Determine the [x, y] coordinate at the center of the cell enclosing the given text.  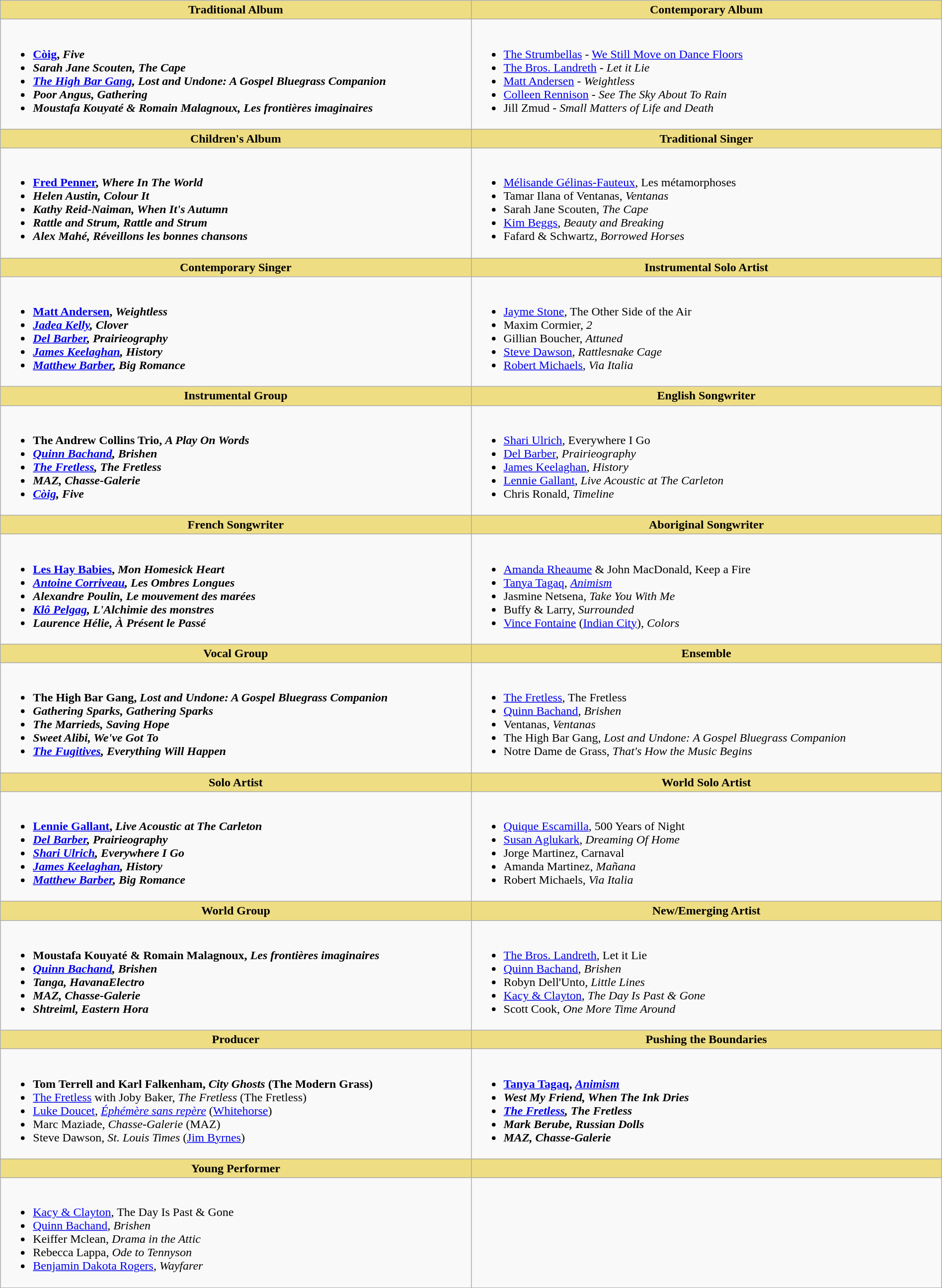
Moustafa Kouyaté & Romain Malagnoux, Les frontières imaginairesQuinn Bachand, BrishenTanga, HavanaElectroMAZ, Chasse-GalerieShtreiml, Eastern Hora [235, 976]
Aboriginal Songwriter [706, 525]
The Andrew Collins Trio, A Play On WordsQuinn Bachand, BrishenThe Fretless, The FretlessMAZ, Chasse-GalerieCòig, Five [235, 460]
Traditional Singer [706, 139]
Instrumental Solo Artist [706, 267]
Producer [235, 1040]
Traditional Album [235, 10]
Pushing the Boundaries [706, 1040]
Children's Album [235, 139]
Quique Escamilla, 500 Years of NightSusan Aglukark, Dreaming Of HomeJorge Martinez, CarnavalAmanda Martinez, MañanaRobert Michaels, Via Italia [706, 846]
Jayme Stone, The Other Side of the AirMaxim Cormier, 2Gillian Boucher, AttunedSteve Dawson, Rattlesnake CageRobert Michaels, Via Italia [706, 332]
Ensemble [706, 653]
New/Emerging Artist [706, 911]
World Solo Artist [706, 782]
Contemporary Album [706, 10]
Young Performer [235, 1168]
Tanya Tagaq, AnimismWest My Friend, When The Ink DriesThe Fretless, The FretlessMark Berube, Russian DollsMAZ, Chasse-Galerie [706, 1104]
World Group [235, 911]
Shari Ulrich, Everywhere I GoDel Barber, PrairieographyJames Keelaghan, HistoryLennie Gallant, Live Acoustic at The CarletonChris Ronald, Timeline [706, 460]
Instrumental Group [235, 396]
Vocal Group [235, 653]
French Songwriter [235, 525]
Contemporary Singer [235, 267]
English Songwriter [706, 396]
Solo Artist [235, 782]
Matt Andersen, WeightlessJadea Kelly, CloverDel Barber, PrairieographyJames Keelaghan, HistoryMatthew Barber, Big Romance [235, 332]
